Scan for the cell matching the given text and deliver its [x, y] coordinate at center. 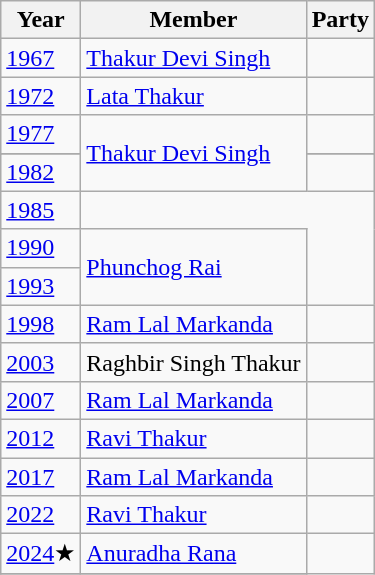
1977 [41, 134]
1967 [41, 58]
2024★ [41, 554]
Phunchog Rai [194, 267]
Anuradha Rana [194, 554]
2022 [41, 515]
2012 [41, 438]
Year [41, 20]
1990 [41, 248]
1982 [41, 172]
1985 [41, 210]
Member [194, 20]
2017 [41, 477]
Raghbir Singh Thakur [194, 362]
2003 [41, 362]
2007 [41, 400]
1972 [41, 96]
1998 [41, 324]
Lata Thakur [194, 96]
Party [340, 20]
1993 [41, 286]
